Determine the [X, Y] coordinate at the center of the cell enclosing the given text.  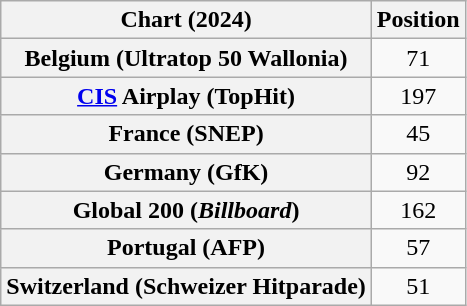
Global 200 (Billboard) [186, 210]
CIS Airplay (TopHit) [186, 96]
57 [418, 248]
Belgium (Ultratop 50 Wallonia) [186, 58]
Position [418, 20]
197 [418, 96]
France (SNEP) [186, 134]
Switzerland (Schweizer Hitparade) [186, 286]
Portugal (AFP) [186, 248]
Germany (GfK) [186, 172]
45 [418, 134]
162 [418, 210]
92 [418, 172]
Chart (2024) [186, 20]
71 [418, 58]
51 [418, 286]
